From the cell containing the given text, extract its center point as [X, Y] coordinate. 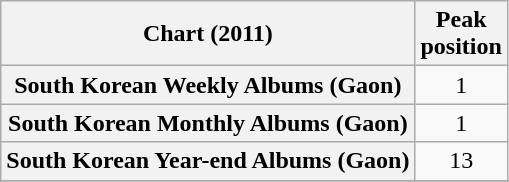
South Korean Monthly Albums (Gaon) [208, 123]
South Korean Year-end Albums (Gaon) [208, 161]
Chart (2011) [208, 34]
Peakposition [461, 34]
13 [461, 161]
South Korean Weekly Albums (Gaon) [208, 85]
